Provide the (X, Y) coordinate of the cell's center where the given text is located.  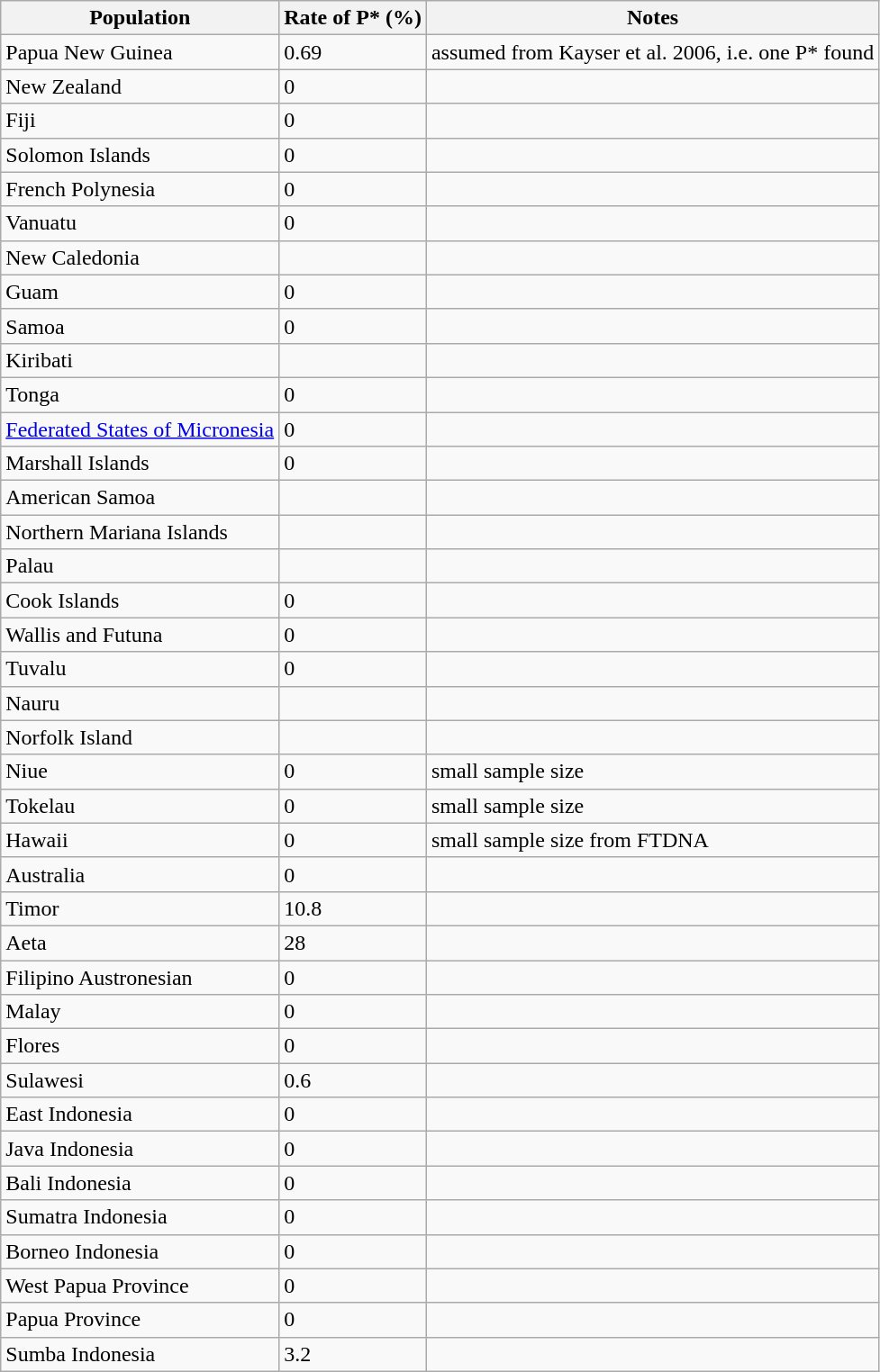
Fiji (141, 121)
Java Indonesia (141, 1149)
Cook Islands (141, 600)
Federated States of Micronesia (141, 429)
Tonga (141, 394)
Guam (141, 292)
New Caledonia (141, 257)
Malay (141, 1012)
0.6 (353, 1080)
American Samoa (141, 498)
Nauru (141, 703)
Sumatra Indonesia (141, 1217)
Tokelau (141, 806)
Australia (141, 874)
Aeta (141, 943)
10.8 (353, 908)
Timor (141, 908)
Kiribati (141, 360)
Papua New Guinea (141, 52)
Vanuatu (141, 223)
Tuvalu (141, 669)
Wallis and Futuna (141, 635)
Northern Mariana Islands (141, 532)
Papua Province (141, 1320)
0.69 (353, 52)
Norfolk Island (141, 737)
Niue (141, 772)
New Zealand (141, 86)
Population (141, 18)
Hawaii (141, 840)
Solomon Islands (141, 155)
Notes (652, 18)
3.2 (353, 1354)
Rate of P* (%) (353, 18)
East Indonesia (141, 1115)
Filipino Austronesian (141, 977)
West Papua Province (141, 1286)
French Polynesia (141, 189)
Bali Indonesia (141, 1183)
Sulawesi (141, 1080)
Borneo Indonesia (141, 1251)
Marshall Islands (141, 464)
28 (353, 943)
Sumba Indonesia (141, 1354)
small sample size from FTDNA (652, 840)
Palau (141, 566)
Flores (141, 1046)
assumed from Kayser et al. 2006, i.e. one P* found (652, 52)
Samoa (141, 326)
